Extract the (X, Y) coordinate from the center of the cell holding the provided text.  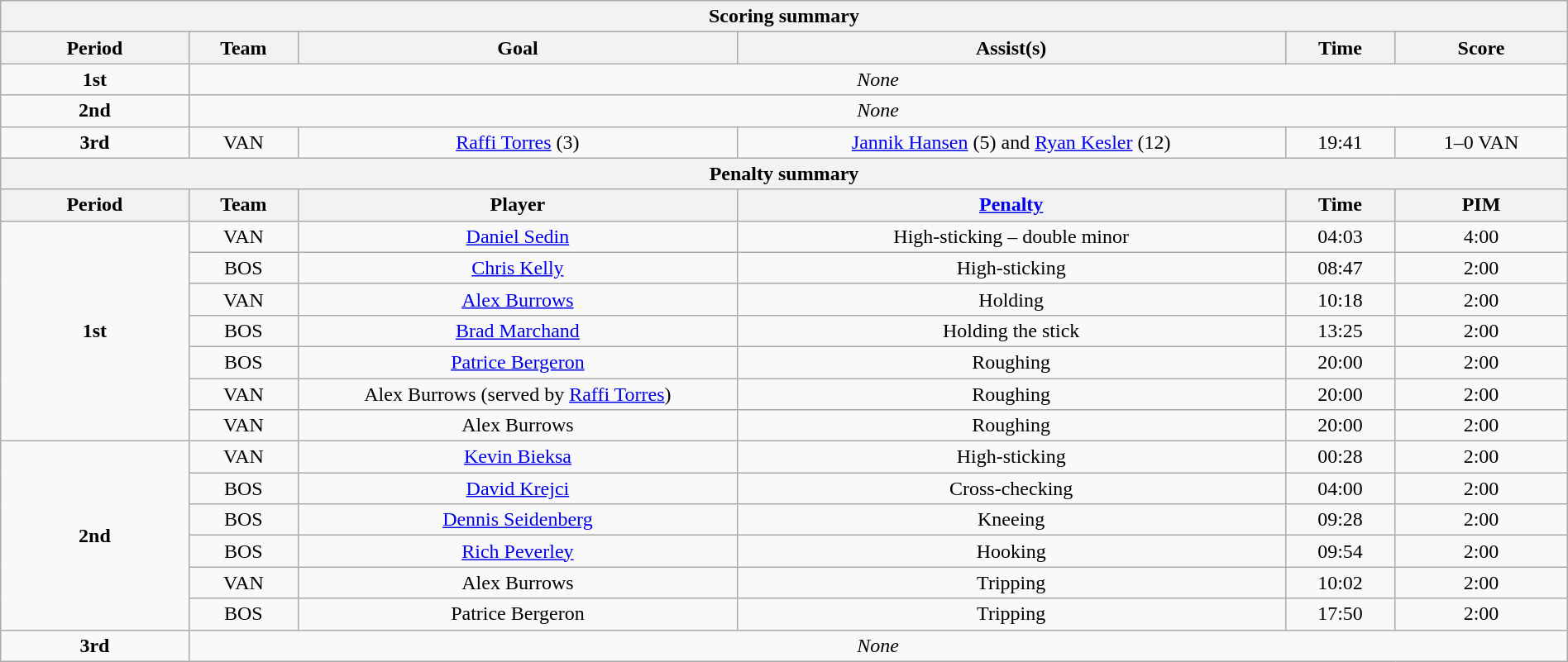
Kevin Bieksa (518, 457)
Kneeing (1011, 520)
Goal (518, 48)
Penalty summary (784, 174)
00:28 (1340, 457)
Cross-checking (1011, 488)
Dennis Seidenberg (518, 520)
04:00 (1340, 488)
Brad Marchand (518, 331)
10:18 (1340, 299)
17:50 (1340, 614)
Score (1481, 48)
Assist(s) (1011, 48)
Jannik Hansen (5) and Ryan Kesler (12) (1011, 142)
Raffi Torres (3) (518, 142)
David Krejci (518, 488)
Rich Peverley (518, 551)
Holding (1011, 299)
04:03 (1340, 236)
High-sticking – double minor (1011, 236)
1–0 VAN (1481, 142)
Daniel Sedin (518, 236)
4:00 (1481, 236)
10:02 (1340, 583)
09:54 (1340, 551)
19:41 (1340, 142)
13:25 (1340, 331)
Scoring summary (784, 17)
Penalty (1011, 205)
Chris Kelly (518, 268)
Alex Burrows (served by Raffi Torres) (518, 394)
Holding the stick (1011, 331)
Player (518, 205)
08:47 (1340, 268)
PIM (1481, 205)
Hooking (1011, 551)
09:28 (1340, 520)
